Find where the given text appears and provide that cell's center as [x, y] coordinate. 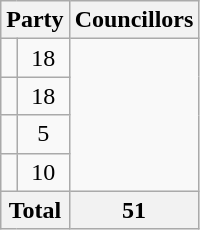
Party [35, 20]
51 [134, 210]
10 [43, 172]
5 [43, 134]
Councillors [134, 20]
Total [35, 210]
